Pinpoint the cell where the given text exists, returning its [x, y] midpoint coordinate. 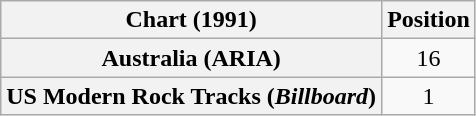
Australia (ARIA) [192, 58]
16 [429, 58]
US Modern Rock Tracks (Billboard) [192, 96]
Chart (1991) [192, 20]
1 [429, 96]
Position [429, 20]
